For the text-containing cell, return its midpoint in (X, Y) coordinate format. 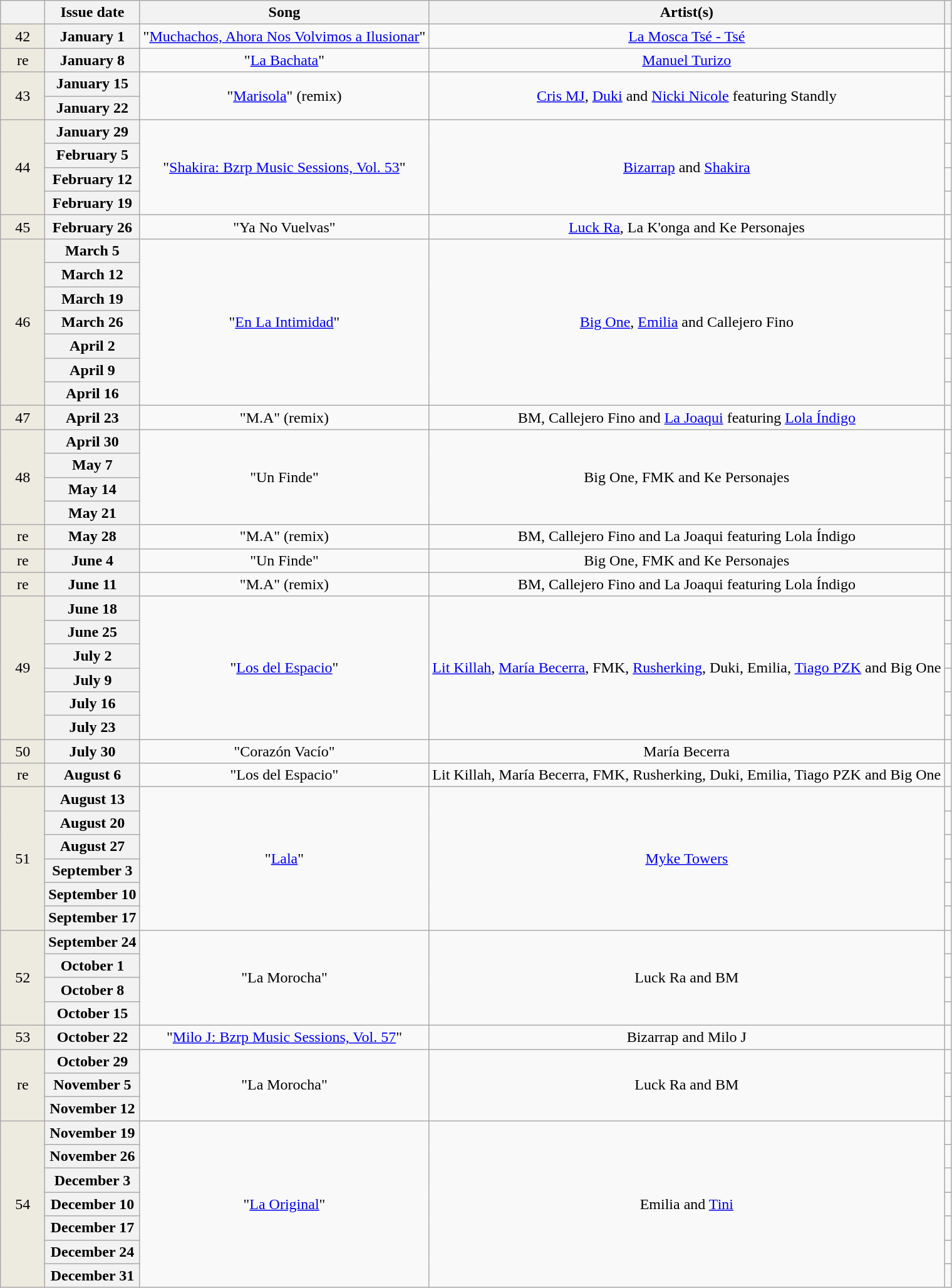
January 15 (93, 84)
December 17 (93, 1228)
April 9 (93, 370)
December 10 (93, 1204)
Song (284, 13)
February 5 (93, 155)
July 2 (93, 656)
October 1 (93, 966)
July 16 (93, 704)
"Corazón Vacío" (284, 751)
Artist(s) (686, 13)
"Marisola" (remix) (284, 96)
51 (23, 858)
Luck Ra, La K'onga and Ke Personajes (686, 227)
February 26 (93, 227)
October 29 (93, 1061)
"Ya No Vuelvas" (284, 227)
46 (23, 322)
54 (23, 1204)
April 2 (93, 346)
50 (23, 751)
November 19 (93, 1133)
María Becerra (686, 751)
May 28 (93, 537)
Bizarrap and Milo J (686, 1037)
September 3 (93, 870)
January 1 (93, 36)
"Milo J: Bzrp Music Sessions, Vol. 57" (284, 1037)
January 29 (93, 131)
Manuel Turizo (686, 60)
May 7 (93, 465)
May 14 (93, 489)
December 24 (93, 1252)
October 8 (93, 989)
44 (23, 167)
August 6 (93, 775)
August 20 (93, 823)
Bizarrap and Shakira (686, 167)
November 5 (93, 1085)
December 31 (93, 1275)
La Mosca Tsé - Tsé (686, 36)
Myke Towers (686, 858)
March 5 (93, 250)
January 8 (93, 60)
"Muchachos, Ahora Nos Volvimos a Ilusionar" (284, 36)
February 12 (93, 179)
"La Bachata" (284, 60)
March 12 (93, 274)
April 23 (93, 418)
November 12 (93, 1109)
February 19 (93, 203)
"En La Intimidad" (284, 322)
Issue date (93, 13)
July 30 (93, 751)
July 9 (93, 679)
"Shakira: Bzrp Music Sessions, Vol. 53" (284, 167)
52 (23, 977)
December 3 (93, 1180)
September 10 (93, 894)
October 22 (93, 1037)
47 (23, 418)
"Lala" (284, 858)
Cris MJ, Duki and Nicki Nicole featuring Standly (686, 96)
January 22 (93, 108)
October 15 (93, 1013)
July 23 (93, 728)
September 24 (93, 942)
49 (23, 667)
"La Original" (284, 1204)
August 13 (93, 799)
September 17 (93, 918)
June 18 (93, 608)
May 21 (93, 513)
June 4 (93, 560)
45 (23, 227)
48 (23, 477)
43 (23, 96)
June 11 (93, 584)
Emilia and Tini (686, 1204)
June 25 (93, 632)
November 26 (93, 1157)
March 19 (93, 299)
March 26 (93, 322)
April 16 (93, 394)
August 27 (93, 847)
April 30 (93, 441)
53 (23, 1037)
42 (23, 36)
Big One, Emilia and Callejero Fino (686, 322)
